Output the [X, Y] coordinate of the center of the cell containing the given text.  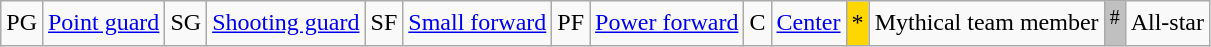
Point guard [103, 24]
All-star [1167, 24]
Power forward [667, 24]
C [758, 24]
SG [186, 24]
Center [808, 24]
Shooting guard [286, 24]
# [1114, 24]
* [858, 24]
Small forward [478, 24]
Mythical team member [986, 24]
PG [22, 24]
SF [384, 24]
PF [571, 24]
